Return the [X, Y] coordinate for the center point of the cell that contains the specified text.  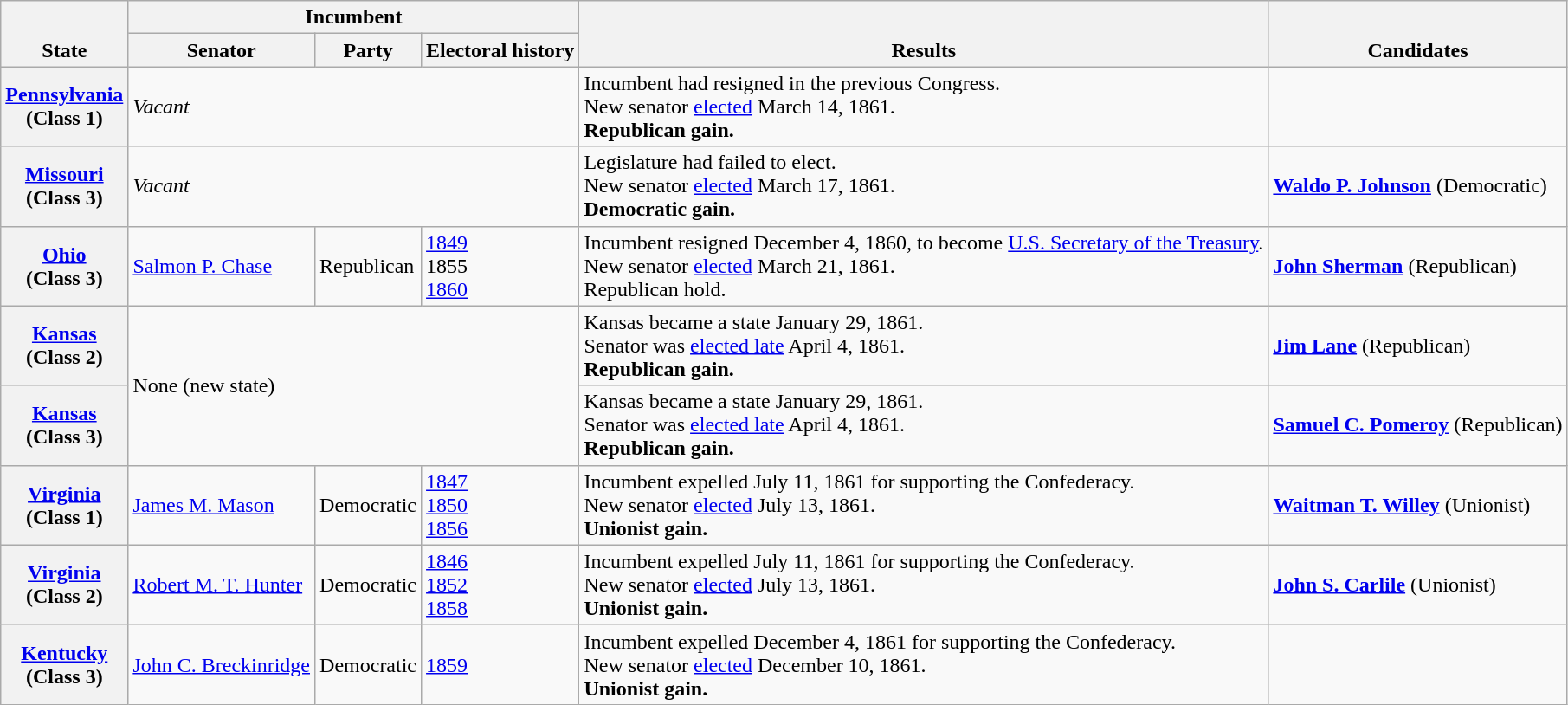
Kansas(Class 2) [64, 346]
James M. Mason [222, 505]
1847 18501856 [500, 505]
Incumbent expelled December 4, 1861 for supporting the Confederacy.New senator elected December 10, 1861.Unionist gain. [924, 664]
Republican [369, 266]
Kansas(Class 3) [64, 425]
Kentucky(Class 3) [64, 664]
Pennsylvania(Class 1) [64, 107]
State [64, 34]
Virginia(Class 1) [64, 505]
18491855 1860 [500, 266]
Missouri(Class 3) [64, 186]
Party [369, 50]
Waldo P. Johnson (Democratic) [1418, 186]
Incumbent resigned December 4, 1860, to become U.S. Secretary of the Treasury.New senator elected March 21, 1861.Republican hold. [924, 266]
1859 [500, 664]
Salmon P. Chase [222, 266]
Robert M. T. Hunter [222, 585]
Results [924, 34]
Incumbent had resigned in the previous Congress.New senator elected March 14, 1861.Republican gain. [924, 107]
Samuel C. Pomeroy (Republican) [1418, 425]
Ohio(Class 3) [64, 266]
None (new state) [353, 385]
Candidates [1418, 34]
184618521858 [500, 585]
John S. Carlile (Unionist) [1418, 585]
Waitman T. Willey (Unionist) [1418, 505]
John C. Breckinridge [222, 664]
Jim Lane (Republican) [1418, 346]
John Sherman (Republican) [1418, 266]
Incumbent [353, 17]
Electoral history [500, 50]
Legislature had failed to elect.New senator elected March 17, 1861.Democratic gain. [924, 186]
Virginia(Class 2) [64, 585]
Senator [222, 50]
